Return the [x, y] coordinate for the center point of the cell that contains the specified text.  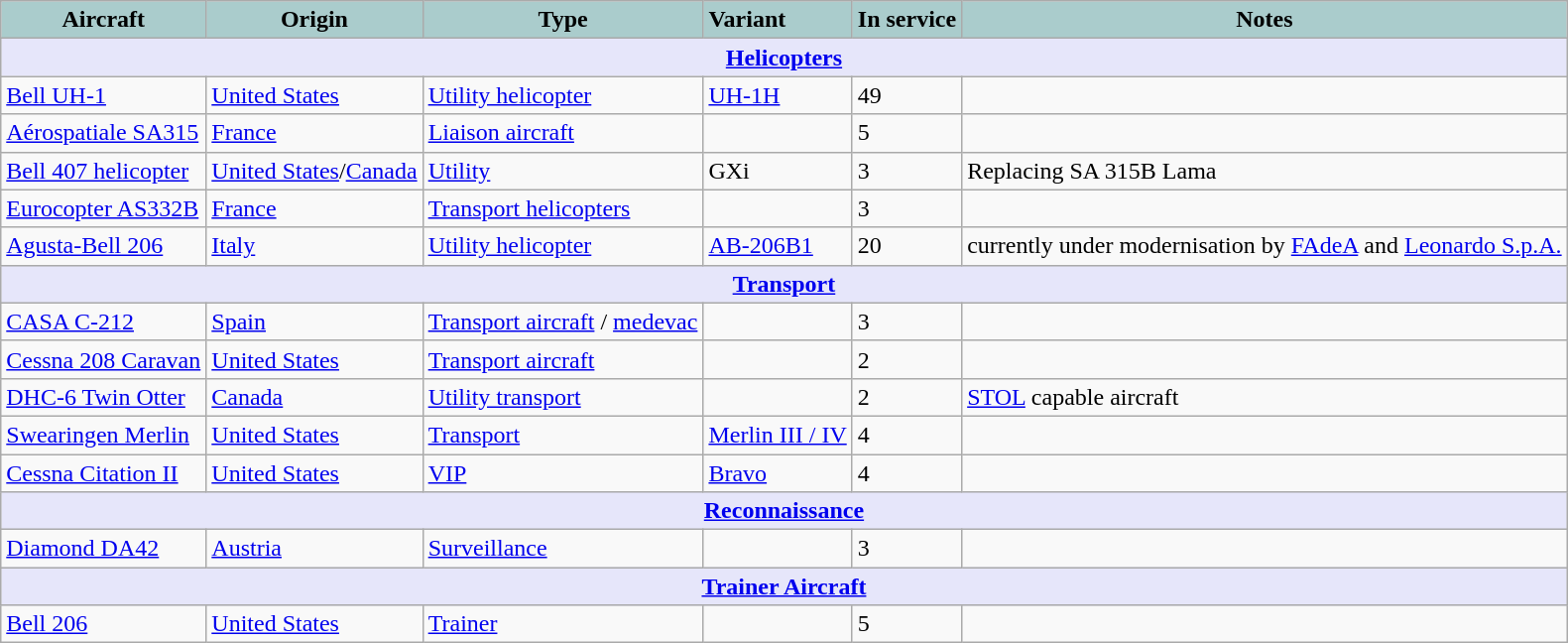
VIP [563, 473]
Replacing SA 315B Lama [1266, 171]
Italy [314, 246]
Canada [314, 397]
Diamond DA42 [103, 549]
Bell 206 [103, 624]
Trainer [563, 624]
20 [906, 246]
STOL capable aircraft [1266, 397]
Transport aircraft / medevac [563, 321]
49 [906, 95]
currently under modernisation by FAdeA and Leonardo S.p.A. [1266, 246]
Trainer Aircraft [784, 586]
Aérospatiale SA315 [103, 133]
Variant [778, 20]
Utility transport [563, 397]
GXi [778, 171]
Reconnaissance [784, 511]
Eurocopter AS332B [103, 208]
Helicopters [784, 58]
Bravo [778, 473]
Bell 407 helicopter [103, 171]
Liaison aircraft [563, 133]
Cessna Citation II [103, 473]
Merlin III / IV [778, 435]
Origin [314, 20]
Surveillance [563, 549]
AB-206B1 [778, 246]
United States/Canada [314, 171]
Transport aircraft [563, 359]
Type [563, 20]
UH-1H [778, 95]
Austria [314, 549]
Cessna 208 Caravan [103, 359]
Spain [314, 321]
DHC-6 Twin Otter [103, 397]
Transport helicopters [563, 208]
Utility [563, 171]
Swearingen Merlin [103, 435]
Agusta-Bell 206 [103, 246]
Aircraft [103, 20]
In service [906, 20]
Bell UH-1 [103, 95]
Notes [1266, 20]
CASA C-212 [103, 321]
